Output the (x, y) coordinate of the center of the cell containing the given text.  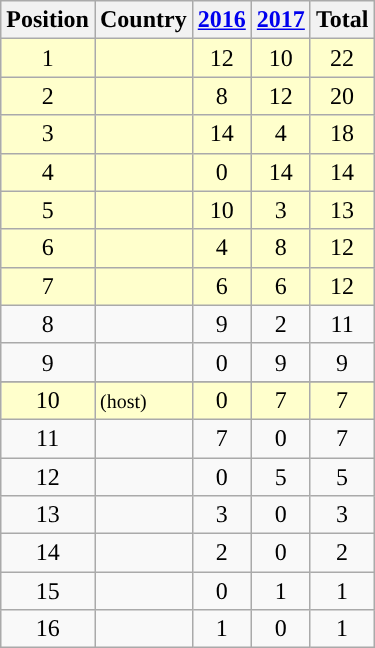
2016 (222, 20)
(host) (143, 400)
Country (143, 20)
16 (48, 629)
2017 (280, 20)
Total (342, 20)
20 (342, 96)
Position (48, 20)
22 (342, 58)
15 (48, 591)
18 (342, 134)
